Search for the cell housing the specified text and yield its (X, Y) center coordinate. 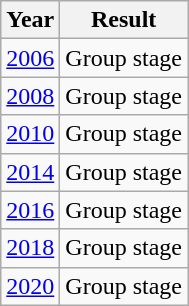
2020 (30, 286)
2014 (30, 172)
2010 (30, 134)
2008 (30, 96)
2018 (30, 248)
2016 (30, 210)
Year (30, 20)
2006 (30, 58)
Result (124, 20)
